Return the (X, Y) coordinate for the center point of the cell that contains the specified text.  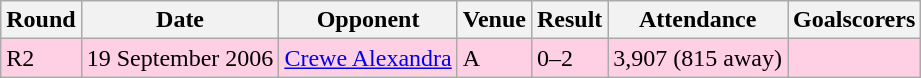
Venue (494, 20)
Round (41, 20)
Goalscorers (854, 20)
0–2 (569, 58)
3,907 (815 away) (698, 58)
19 September 2006 (180, 58)
R2 (41, 58)
Crewe Alexandra (368, 58)
Date (180, 20)
Result (569, 20)
A (494, 58)
Attendance (698, 20)
Opponent (368, 20)
